Return [X, Y] of the center of cell containing provided text 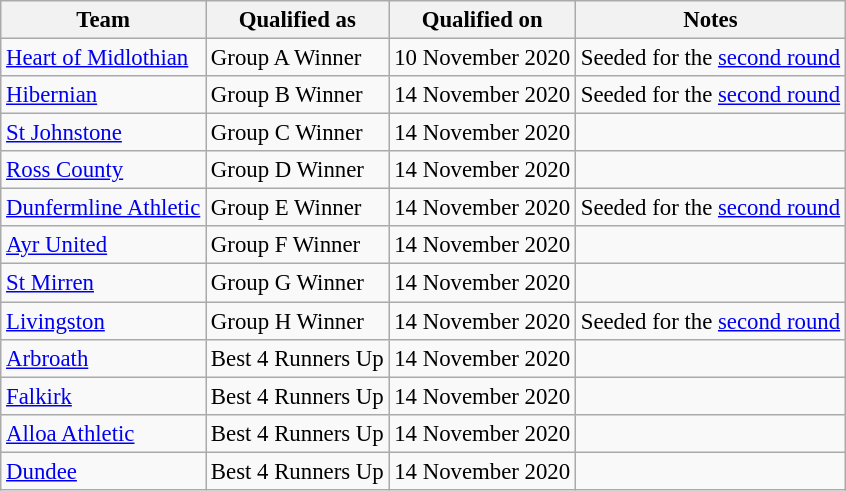
Group A Winner [298, 58]
Alloa Athletic [104, 433]
Ross County [104, 170]
Qualified as [298, 20]
Notes [710, 20]
Group F Winner [298, 245]
Hibernian [104, 95]
Ayr United [104, 245]
St Johnstone [104, 133]
Group B Winner [298, 95]
Qualified on [482, 20]
Group H Winner [298, 321]
Arbroath [104, 358]
Dundee [104, 471]
Livingston [104, 321]
10 November 2020 [482, 58]
Group G Winner [298, 283]
Heart of Midlothian [104, 58]
Group D Winner [298, 170]
Team [104, 20]
Group C Winner [298, 133]
Group E Winner [298, 208]
Falkirk [104, 396]
St Mirren [104, 283]
Dunfermline Athletic [104, 208]
